Provide the [x, y] coordinate of the cell's center where the given text is located.  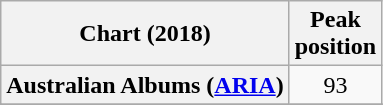
Australian Albums (ARIA) [145, 85]
93 [335, 85]
Peakposition [335, 34]
Chart (2018) [145, 34]
